Capture the cell that displays the provided text and extract its [x, y] central coordinate. 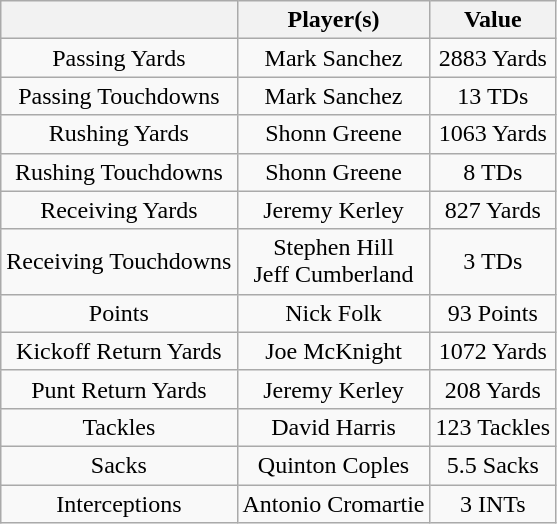
Nick Folk [334, 313]
Rushing Touchdowns [119, 172]
1072 Yards [493, 351]
3 INTs [493, 503]
Points [119, 313]
Passing Yards [119, 58]
93 Points [493, 313]
Receiving Touchdowns [119, 262]
208 Yards [493, 389]
David Harris [334, 427]
123 Tackles [493, 427]
8 TDs [493, 172]
Player(s) [334, 20]
5.5 Sacks [493, 465]
Joe McKnight [334, 351]
1063 Yards [493, 134]
3 TDs [493, 262]
Sacks [119, 465]
Tackles [119, 427]
827 Yards [493, 210]
Passing Touchdowns [119, 96]
Kickoff Return Yards [119, 351]
Antonio Cromartie [334, 503]
Stephen Hill Jeff Cumberland [334, 262]
Quinton Coples [334, 465]
Receiving Yards [119, 210]
13 TDs [493, 96]
Rushing Yards [119, 134]
2883 Yards [493, 58]
Interceptions [119, 503]
Value [493, 20]
Punt Return Yards [119, 389]
